Provide the [x, y] coordinate of the cell's center where the given text is located.  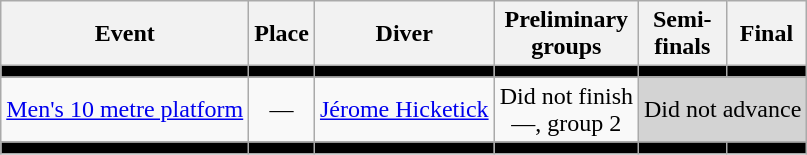
Diver [404, 34]
Men's 10 metre platform [125, 110]
Jérome Hicketick [404, 110]
— [282, 110]
Semi-finals [682, 34]
Event [125, 34]
Final [766, 34]
Did not advance [723, 110]
Preliminary groups [566, 34]
Did not finish —, group 2 [566, 110]
Place [282, 34]
